Find where the given text appears and provide that cell's center as (X, Y) coordinate. 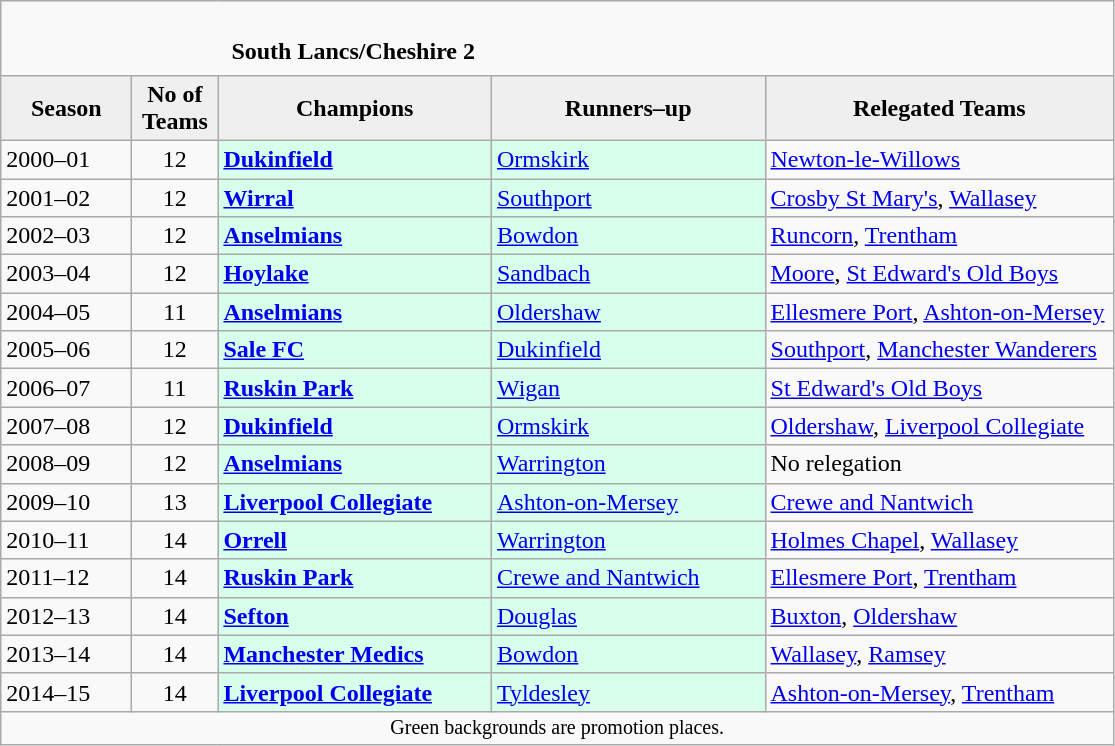
Ellesmere Port, Trentham (940, 578)
2010–11 (66, 540)
2013–14 (66, 654)
Sandbach (628, 274)
Oldershaw, Liverpool Collegiate (940, 426)
2007–08 (66, 426)
Sale FC (355, 350)
Ellesmere Port, Ashton-on-Mersey (940, 312)
Ashton-on-Mersey, Trentham (940, 692)
Southport (628, 197)
Green backgrounds are promotion places. (558, 728)
Tyldesley (628, 692)
2003–04 (66, 274)
Crosby St Mary's, Wallasey (940, 197)
2011–12 (66, 578)
2009–10 (66, 502)
No relegation (940, 464)
2002–03 (66, 236)
2001–02 (66, 197)
Hoylake (355, 274)
Runcorn, Trentham (940, 236)
Oldershaw (628, 312)
Champions (355, 108)
Wallasey, Ramsey (940, 654)
2008–09 (66, 464)
Wirral (355, 197)
Runners–up (628, 108)
Holmes Chapel, Wallasey (940, 540)
St Edward's Old Boys (940, 388)
Newton-le-Willows (940, 159)
Ashton-on-Mersey (628, 502)
Wigan (628, 388)
Moore, St Edward's Old Boys (940, 274)
2000–01 (66, 159)
Relegated Teams (940, 108)
2006–07 (66, 388)
Buxton, Oldershaw (940, 616)
Sefton (355, 616)
2012–13 (66, 616)
No of Teams (175, 108)
2014–15 (66, 692)
Southport, Manchester Wanderers (940, 350)
Manchester Medics (355, 654)
13 (175, 502)
2004–05 (66, 312)
Orrell (355, 540)
Douglas (628, 616)
2005–06 (66, 350)
Season (66, 108)
